Return the (X, Y) coordinate for the center point of the cell that contains the specified text.  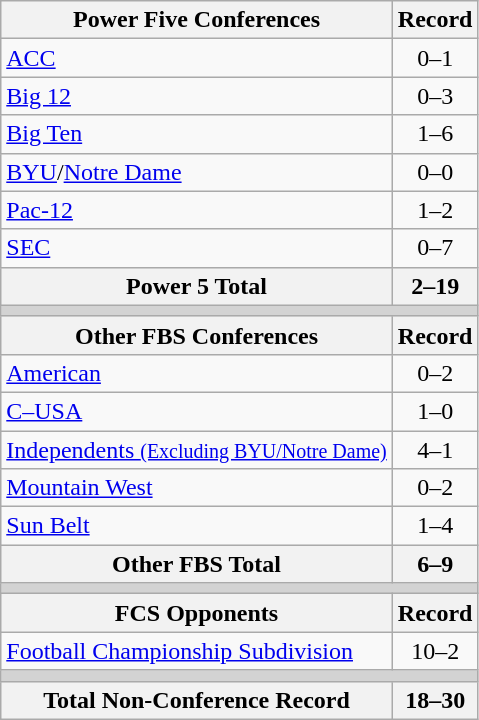
0–3 (435, 96)
American (197, 373)
SEC (197, 248)
1–6 (435, 134)
1–4 (435, 526)
0–1 (435, 58)
BYU/Notre Dame (197, 172)
2–19 (435, 286)
FCS Opponents (197, 613)
Big 12 (197, 96)
Total Non-Conference Record (197, 700)
Football Championship Subdivision (197, 651)
0–7 (435, 248)
4–1 (435, 449)
Pac-12 (197, 210)
Other FBS Total (197, 564)
1–0 (435, 411)
6–9 (435, 564)
Mountain West (197, 488)
Other FBS Conferences (197, 335)
Power Five Conferences (197, 20)
Big Ten (197, 134)
0–0 (435, 172)
18–30 (435, 700)
C–USA (197, 411)
Sun Belt (197, 526)
Independents (Excluding BYU/Notre Dame) (197, 449)
Power 5 Total (197, 286)
ACC (197, 58)
10–2 (435, 651)
1–2 (435, 210)
